Pinpoint the cell where the given text exists, returning its [x, y] midpoint coordinate. 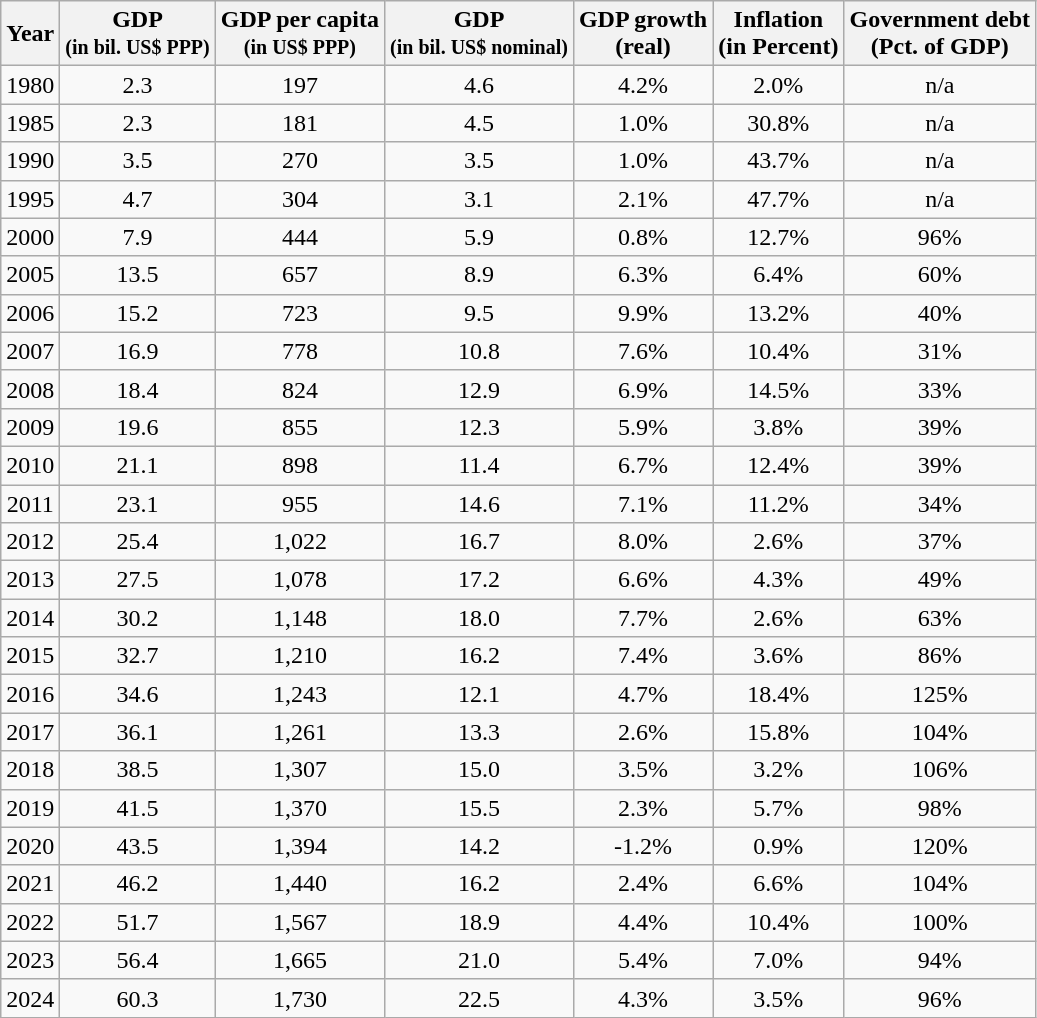
2007 [30, 351]
18.4 [138, 389]
15.2 [138, 313]
100% [940, 922]
18.4% [778, 694]
2015 [30, 656]
125% [940, 694]
2006 [30, 313]
49% [940, 580]
1,078 [300, 580]
33% [940, 389]
8.9 [480, 275]
2014 [30, 618]
16.7 [480, 542]
898 [300, 465]
5.4% [642, 960]
5.7% [778, 808]
86% [940, 656]
4.6 [480, 85]
2017 [30, 732]
9.5 [480, 313]
GDP per capita (in US$ PPP) [300, 34]
120% [940, 846]
7.0% [778, 960]
1,022 [300, 542]
36.1 [138, 732]
1990 [30, 161]
12.1 [480, 694]
1,440 [300, 884]
14.5% [778, 389]
8.0% [642, 542]
18.0 [480, 618]
16.9 [138, 351]
1980 [30, 85]
32.7 [138, 656]
7.4% [642, 656]
304 [300, 199]
30.8% [778, 123]
25.4 [138, 542]
2011 [30, 503]
2013 [30, 580]
30.2 [138, 618]
1,665 [300, 960]
778 [300, 351]
2016 [30, 694]
17.2 [480, 580]
41.5 [138, 808]
6.7% [642, 465]
1985 [30, 123]
1,307 [300, 770]
2008 [30, 389]
1,730 [300, 998]
-1.2% [642, 846]
6.4% [778, 275]
9.9% [642, 313]
270 [300, 161]
6.3% [642, 275]
824 [300, 389]
19.6 [138, 427]
13.2% [778, 313]
12.4% [778, 465]
2.1% [642, 199]
444 [300, 237]
GDP (in bil. US$ PPP) [138, 34]
43.7% [778, 161]
2009 [30, 427]
15.8% [778, 732]
7.7% [642, 618]
37% [940, 542]
3.8% [778, 427]
43.5 [138, 846]
0.9% [778, 846]
2010 [30, 465]
3.1 [480, 199]
Year [30, 34]
197 [300, 85]
2005 [30, 275]
14.2 [480, 846]
56.4 [138, 960]
34.6 [138, 694]
1,210 [300, 656]
1,261 [300, 732]
2.0% [778, 85]
15.0 [480, 770]
7.1% [642, 503]
7.6% [642, 351]
GDP growth(real) [642, 34]
1,148 [300, 618]
12.7% [778, 237]
31% [940, 351]
1,243 [300, 694]
11.4 [480, 465]
3.2% [778, 770]
Inflation(in Percent) [778, 34]
94% [940, 960]
22.5 [480, 998]
6.9% [642, 389]
47.7% [778, 199]
27.5 [138, 580]
14.6 [480, 503]
GDP (in bil. US$ nominal) [480, 34]
4.4% [642, 922]
63% [940, 618]
2024 [30, 998]
106% [940, 770]
2012 [30, 542]
2018 [30, 770]
51.7 [138, 922]
4.2% [642, 85]
4.7% [642, 694]
18.9 [480, 922]
723 [300, 313]
7.9 [138, 237]
2020 [30, 846]
11.2% [778, 503]
1,370 [300, 808]
2019 [30, 808]
60.3 [138, 998]
3.6% [778, 656]
855 [300, 427]
34% [940, 503]
21.0 [480, 960]
181 [300, 123]
5.9% [642, 427]
2021 [30, 884]
Government debt(Pct. of GDP) [940, 34]
1995 [30, 199]
955 [300, 503]
13.5 [138, 275]
12.9 [480, 389]
1,567 [300, 922]
40% [940, 313]
1,394 [300, 846]
10.8 [480, 351]
657 [300, 275]
2.3% [642, 808]
2000 [30, 237]
2023 [30, 960]
13.3 [480, 732]
0.8% [642, 237]
46.2 [138, 884]
21.1 [138, 465]
12.3 [480, 427]
2022 [30, 922]
15.5 [480, 808]
38.5 [138, 770]
4.7 [138, 199]
60% [940, 275]
5.9 [480, 237]
4.5 [480, 123]
2.4% [642, 884]
23.1 [138, 503]
98% [940, 808]
